From the cell containing the given text, extract its center point as [x, y] coordinate. 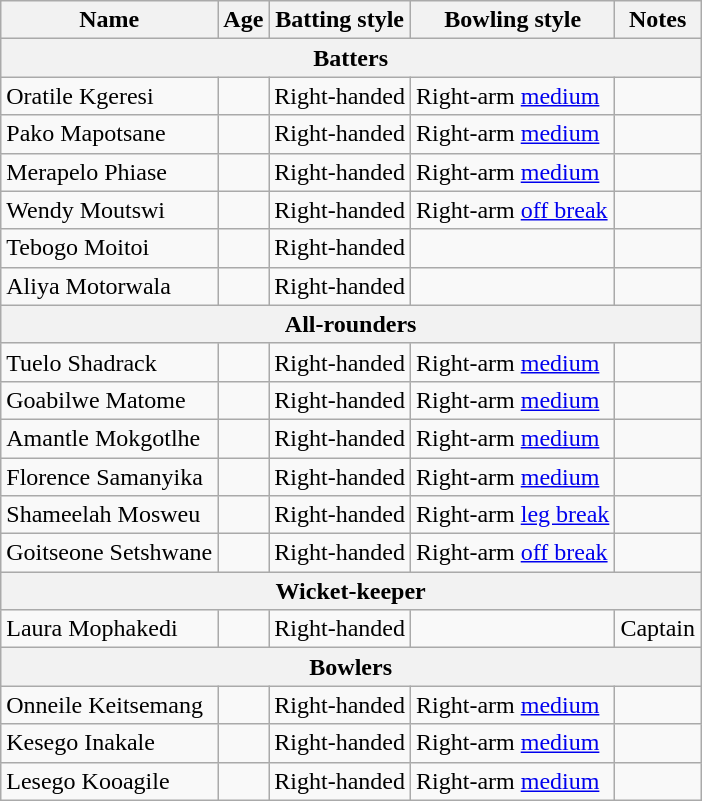
Goabilwe Matome [110, 400]
Tebogo Moitoi [110, 248]
Florence Samanyika [110, 477]
Bowlers [351, 667]
Name [110, 20]
Laura Mophakedi [110, 629]
Tuelo Shadrack [110, 362]
Bowling style [513, 20]
Shameelah Mosweu [110, 515]
Lesego Kooagile [110, 781]
Wendy Moutswi [110, 210]
Pako Mapotsane [110, 134]
Right-arm leg break [513, 515]
Kesego Inakale [110, 743]
All-rounders [351, 324]
Oratile Kgeresi [110, 96]
Batting style [340, 20]
Captain [658, 629]
Notes [658, 20]
Aliya Motorwala [110, 286]
Wicket-keeper [351, 591]
Goitseone Setshwane [110, 553]
Merapelo Phiase [110, 172]
Onneile Keitsemang [110, 705]
Amantle Mokgotlhe [110, 438]
Age [244, 20]
Batters [351, 58]
